Determine the (X, Y) coordinate at the center of the cell enclosing the given text.  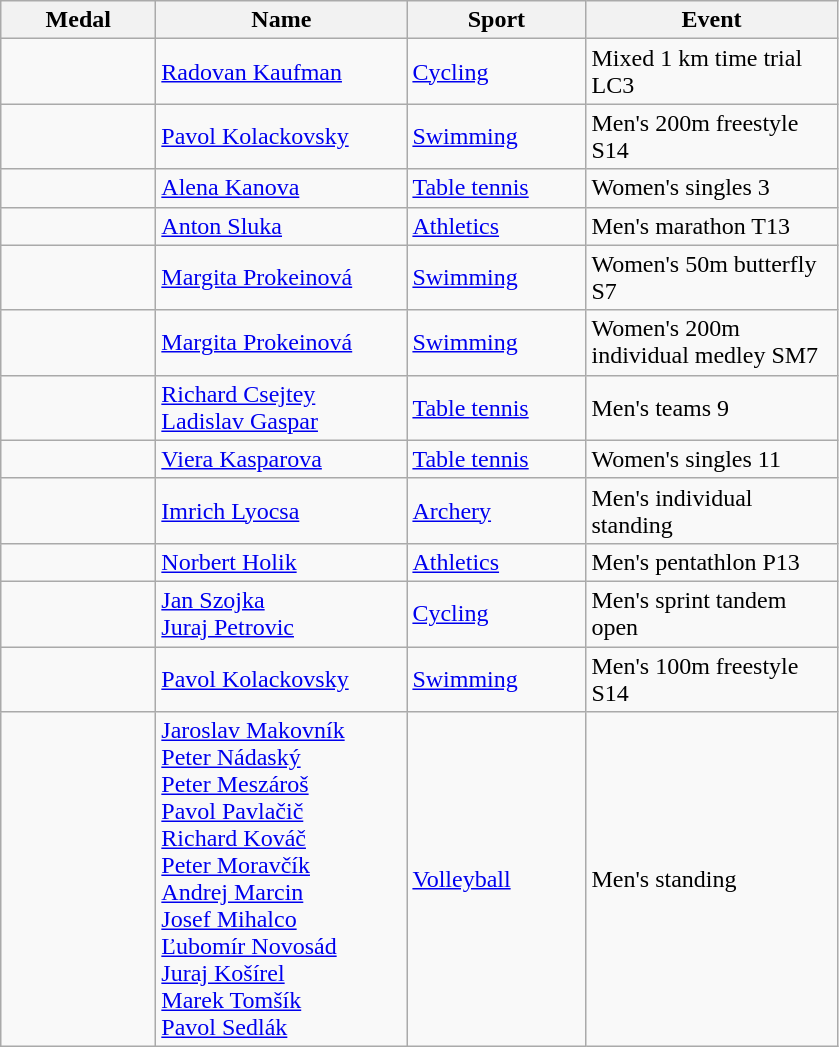
Men's sprint tandem open (712, 614)
Event (712, 20)
Mixed 1 km time trial LC3 (712, 72)
Men's pentathlon P13 (712, 562)
Volleyball (496, 880)
Women's singles 3 (712, 188)
Imrich Lyocsa (282, 510)
Men's teams 9 (712, 408)
Men's standing (712, 880)
Jan Szojka Juraj Petrovic (282, 614)
Viera Kasparova (282, 459)
Norbert Holik (282, 562)
Women's 200m individual medley SM7 (712, 342)
Women's singles 11 (712, 459)
Radovan Kaufman (282, 72)
Name (282, 20)
Men's 200m freestyle S14 (712, 136)
Men's 100m freestyle S14 (712, 678)
Alena Kanova (282, 188)
Sport (496, 20)
Women's 50m butterfly S7 (712, 278)
Richard Csejtey Ladislav Gaspar (282, 408)
Medal (78, 20)
Men's marathon T13 (712, 226)
Archery (496, 510)
Anton Sluka (282, 226)
Men's individual standing (712, 510)
